Scan for the cell matching the given text and deliver its [x, y] coordinate at center. 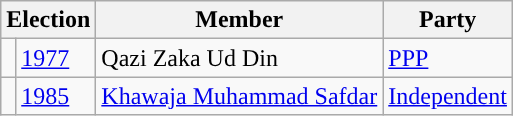
Election [48, 20]
Khawaja Muhammad Safdar [240, 96]
Member [240, 20]
Party [448, 20]
1985 [56, 96]
Independent [448, 96]
Qazi Zaka Ud Din [240, 58]
1977 [56, 58]
PPP [448, 58]
